Pinpoint the cell where the given text exists, returning its [X, Y] midpoint coordinate. 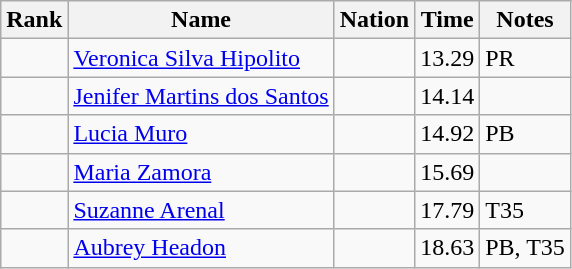
Aubrey Headon [201, 248]
15.69 [448, 172]
13.29 [448, 58]
17.79 [448, 210]
14.92 [448, 134]
Nation [374, 20]
Maria Zamora [201, 172]
Notes [526, 20]
Name [201, 20]
18.63 [448, 248]
PB [526, 134]
Time [448, 20]
Suzanne Arenal [201, 210]
PR [526, 58]
14.14 [448, 96]
Jenifer Martins dos Santos [201, 96]
T35 [526, 210]
Rank [34, 20]
Lucia Muro [201, 134]
Veronica Silva Hipolito [201, 58]
PB, T35 [526, 248]
